Find where the given text appears and provide that cell's center as [x, y] coordinate. 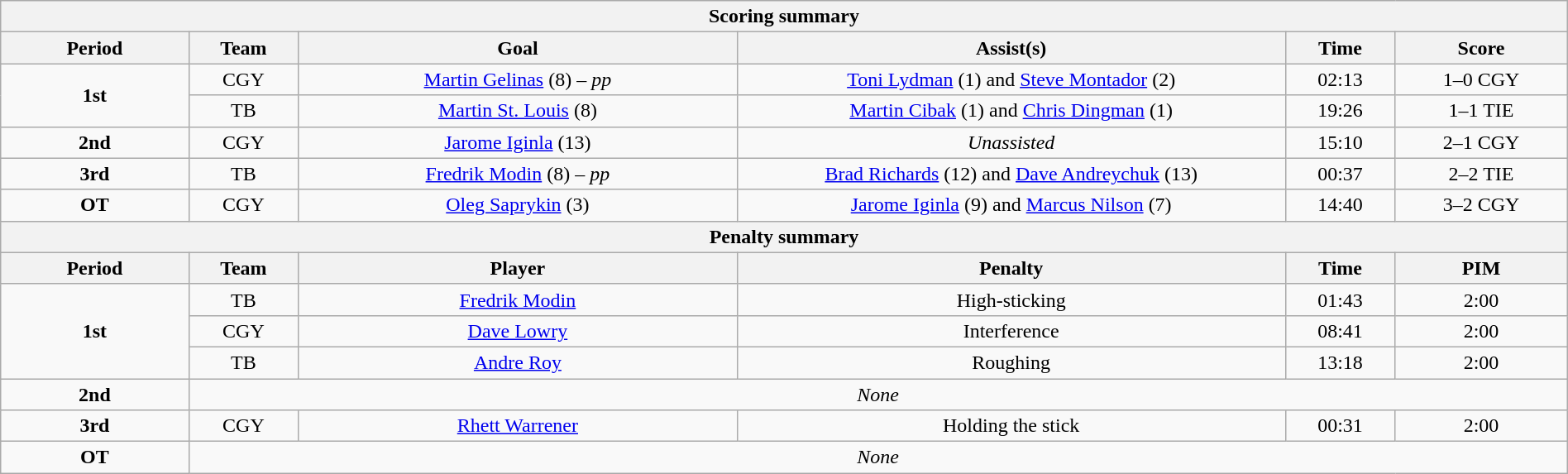
Jarome Iginla (9) and Marcus Nilson (7) [1011, 205]
2–1 CGY [1481, 142]
14:40 [1340, 205]
Martin St. Louis (8) [518, 111]
Goal [518, 48]
Martin Cibak (1) and Chris Dingman (1) [1011, 111]
3–2 CGY [1481, 205]
19:26 [1340, 111]
Holding the stick [1011, 426]
Roughing [1011, 362]
Rhett Warrener [518, 426]
Penalty [1011, 268]
Dave Lowry [518, 331]
2–2 TIE [1481, 174]
13:18 [1340, 362]
00:31 [1340, 426]
Interference [1011, 331]
01:43 [1340, 299]
08:41 [1340, 331]
02:13 [1340, 79]
Fredrik Modin (8) – pp [518, 174]
Brad Richards (12) and Dave Andreychuk (13) [1011, 174]
Toni Lydman (1) and Steve Montador (2) [1011, 79]
PIM [1481, 268]
Score [1481, 48]
15:10 [1340, 142]
Jarome Iginla (13) [518, 142]
Penalty summary [784, 237]
Unassisted [1011, 142]
Scoring summary [784, 17]
Fredrik Modin [518, 299]
Martin Gelinas (8) – pp [518, 79]
00:37 [1340, 174]
Andre Roy [518, 362]
High-sticking [1011, 299]
1–0 CGY [1481, 79]
Assist(s) [1011, 48]
Oleg Saprykin (3) [518, 205]
1–1 TIE [1481, 111]
Player [518, 268]
